Return the [x, y] coordinate for the center point of the cell that contains the specified text.  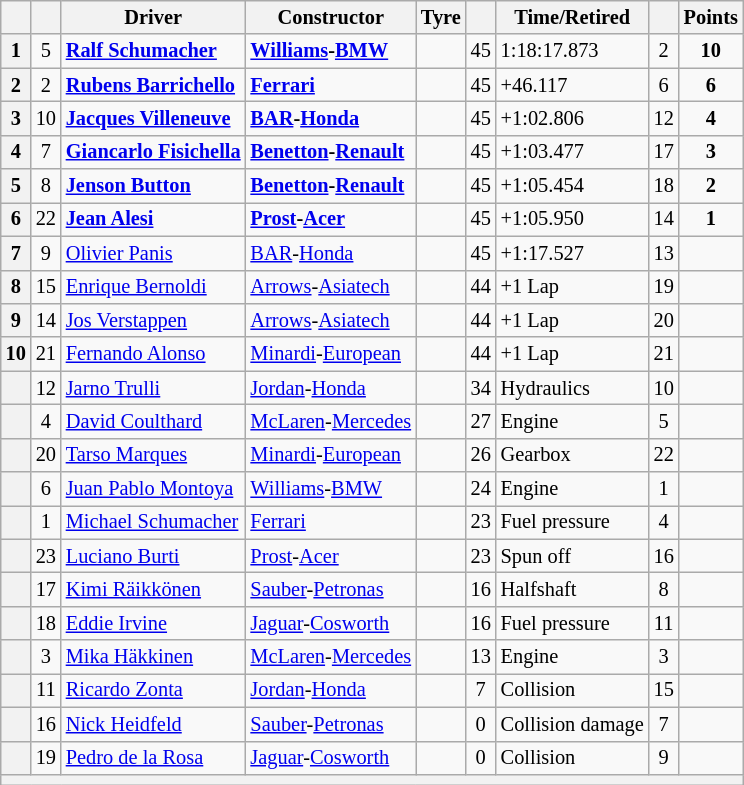
Gearbox [572, 455]
Ralf Schumacher [154, 51]
Mika Häkkinen [154, 657]
Jean Alesi [154, 219]
Michael Schumacher [154, 522]
+1:17.527 [572, 253]
+1:02.806 [572, 118]
Hydraulics [572, 388]
Giancarlo Fisichella [154, 152]
+1:05.950 [572, 219]
+1:03.477 [572, 152]
Jacques Villeneuve [154, 118]
Spun off [572, 556]
Nick Heidfeld [154, 724]
Driver [154, 17]
Jos Verstappen [154, 320]
Enrique Bernoldi [154, 287]
Luciano Burti [154, 556]
David Coulthard [154, 421]
Time/Retired [572, 17]
Pedro de la Rosa [154, 758]
+1:05.454 [572, 186]
Tyre [441, 17]
1:18:17.873 [572, 51]
Rubens Barrichello [154, 85]
26 [481, 455]
Ricardo Zonta [154, 690]
Constructor [331, 17]
Collision damage [572, 724]
24 [481, 489]
Jarno Trulli [154, 388]
Eddie Irvine [154, 623]
Olivier Panis [154, 253]
Fernando Alonso [154, 354]
27 [481, 421]
+46.117 [572, 85]
34 [481, 388]
Kimi Räikkönen [154, 589]
Jenson Button [154, 186]
Tarso Marques [154, 455]
Juan Pablo Montoya [154, 489]
Halfshaft [572, 589]
Points [711, 17]
